Find where the given text appears and provide that cell's center as (x, y) coordinate. 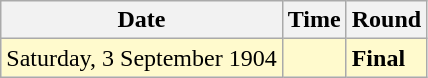
Time (314, 20)
Final (386, 58)
Round (386, 20)
Saturday, 3 September 1904 (142, 58)
Date (142, 20)
